Find where the given text appears and provide that cell's center as [X, Y] coordinate. 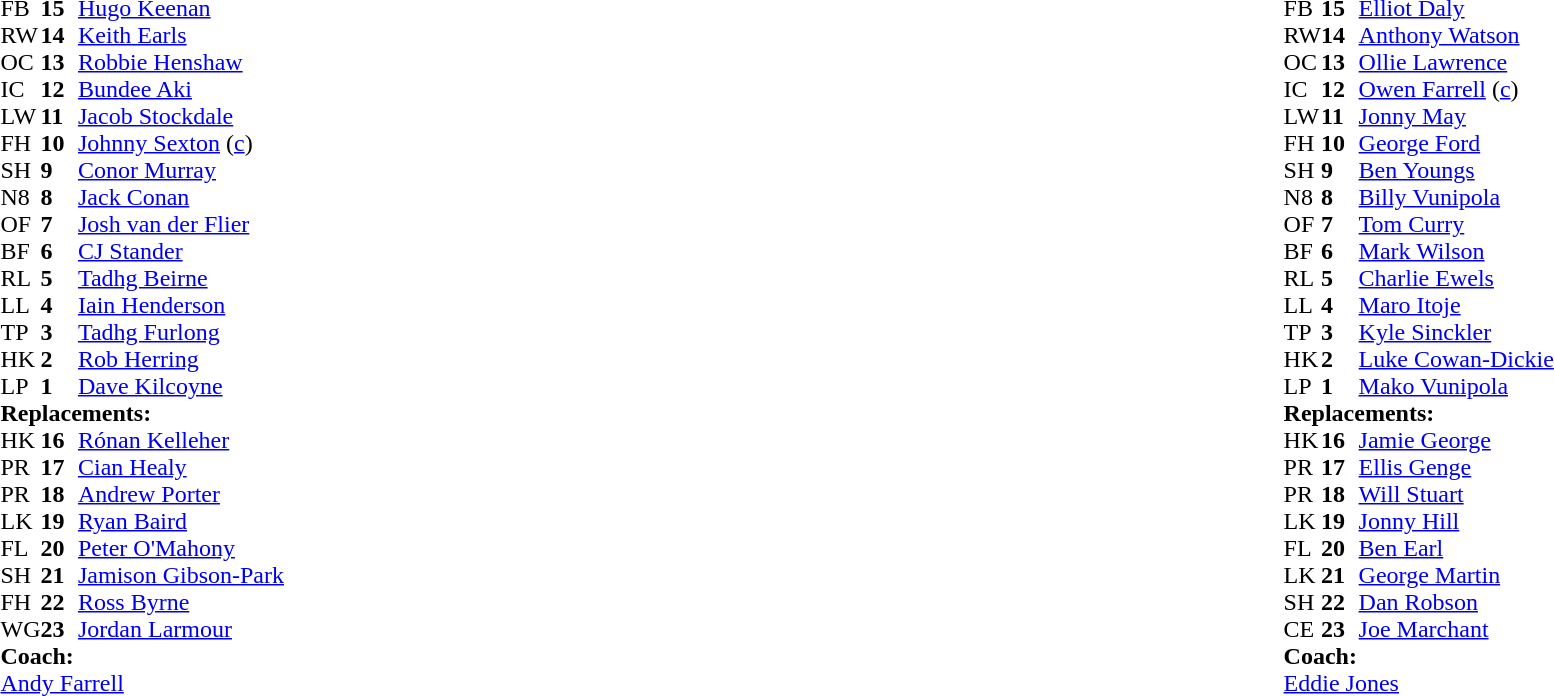
Tom Curry [1456, 224]
Tadhg Beirne [181, 278]
CJ Stander [181, 252]
Rónan Kelleher [181, 440]
Conor Murray [181, 170]
Jack Conan [181, 198]
Ellis Genge [1456, 468]
Keith Earls [181, 36]
Charlie Ewels [1456, 278]
WG [20, 630]
Mako Vunipola [1456, 386]
George Ford [1456, 144]
Ollie Lawrence [1456, 62]
Kyle Sinckler [1456, 332]
Jonny Hill [1456, 522]
Mark Wilson [1456, 252]
Peter O'Mahony [181, 548]
CE [1303, 630]
Joe Marchant [1456, 630]
Iain Henderson [181, 306]
Ben Youngs [1456, 170]
Jonny May [1456, 116]
Will Stuart [1456, 494]
Maro Itoje [1456, 306]
Bundee Aki [181, 90]
Dan Robson [1456, 602]
Josh van der Flier [181, 224]
Luke Cowan-Dickie [1456, 360]
Rob Herring [181, 360]
Jacob Stockdale [181, 116]
Robbie Henshaw [181, 62]
Owen Farrell (c) [1456, 90]
Ryan Baird [181, 522]
Ross Byrne [181, 602]
Jamie George [1456, 440]
Jamison Gibson-Park [181, 576]
Jordan Larmour [181, 630]
Tadhg Furlong [181, 332]
Andrew Porter [181, 494]
Ben Earl [1456, 548]
Cian Healy [181, 468]
Johnny Sexton (c) [181, 144]
George Martin [1456, 576]
Anthony Watson [1456, 36]
Dave Kilcoyne [181, 386]
Billy Vunipola [1456, 198]
